Pinpoint the cell where the given text exists, returning its [X, Y] midpoint coordinate. 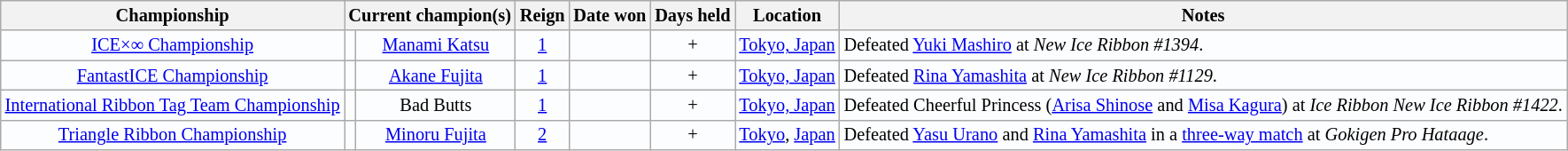
International Ribbon Tag Team Championship [173, 105]
Days held [693, 15]
Triangle Ribbon Championship [173, 135]
Location [788, 15]
Defeated Cheerful Princess (Arisa Shinose and Misa Kagura) at Ice Ribbon New Ice Ribbon #1422. [1203, 105]
Defeated Yuki Mashiro at New Ice Ribbon #1394. [1203, 45]
FantastICE Championship [173, 75]
Date won [610, 15]
Minoru Fujita [436, 135]
2 [542, 135]
Reign [542, 15]
Akane Fujita [436, 75]
Bad Butts [436, 105]
Defeated Yasu Urano and Rina Yamashita in a three-way match at Gokigen Pro Hataage. [1203, 135]
ICE×∞ Championship [173, 45]
Manami Katsu [436, 45]
Defeated Rina Yamashita at New Ice Ribbon #1129. [1203, 75]
Current champion(s) [429, 15]
Championship [173, 15]
Notes [1203, 15]
